Identify which cell holds the provided text, then report its [x, y] central coordinate. 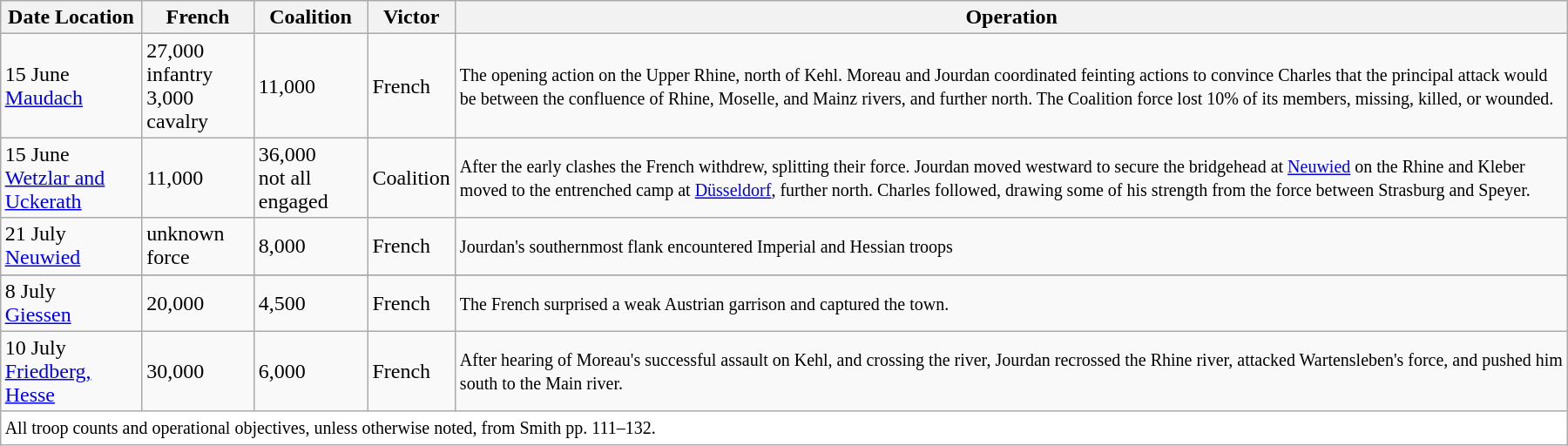
unknown force [199, 246]
Operation [1011, 17]
4,500 [310, 303]
27,000 infantry3,000 cavalry [199, 85]
30,000 [199, 371]
Victor [411, 17]
15 June Wetzlar and Uckerath [71, 178]
20,000 [199, 303]
8 July Giessen [71, 303]
21 July Neuwied [71, 246]
10 July Friedberg, Hesse [71, 371]
The French surprised a weak Austrian garrison and captured the town. [1011, 303]
15 June Maudach [71, 85]
6,000 [310, 371]
Jourdan's southernmost flank encountered Imperial and Hessian troops [1011, 246]
Date Location [71, 17]
All troop counts and operational objectives, unless otherwise noted, from Smith pp. 111–132. [784, 428]
8,000 [310, 246]
36,000not all engaged [310, 178]
